Pinpoint the cell where the given text exists, returning its [X, Y] midpoint coordinate. 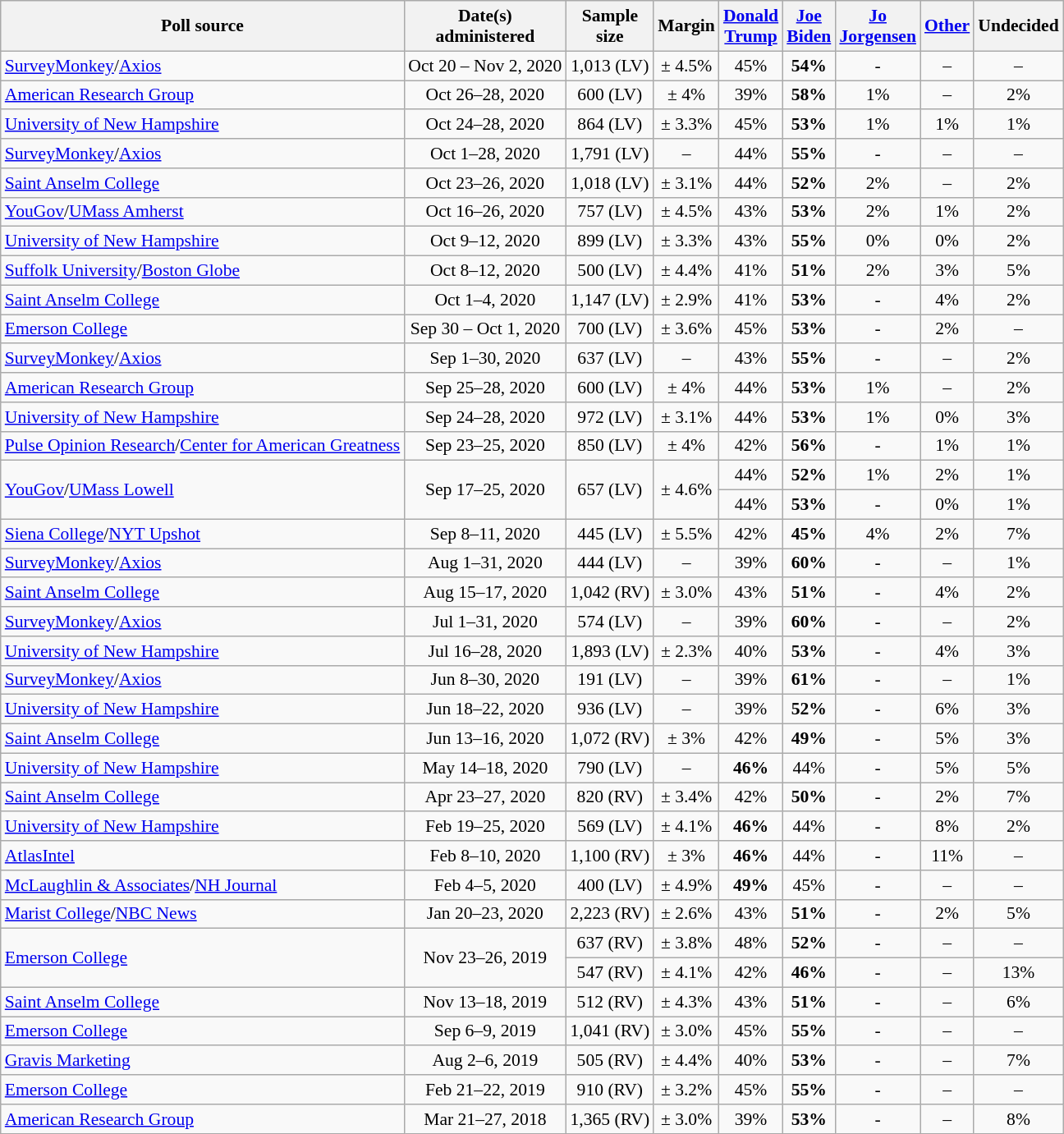
± 4.3% [686, 1002]
Nov 13–18, 2019 [484, 1002]
Date(s)administered [484, 26]
56% [809, 446]
Mar 21–27, 2018 [484, 1119]
Aug 2–6, 2019 [484, 1061]
Suffolk University/Boston Globe [203, 271]
972 (LV) [609, 417]
864 (LV) [609, 125]
Aug 1–31, 2020 [484, 563]
54% [809, 66]
Undecided [1018, 26]
Oct 24–28, 2020 [484, 125]
Feb 8–10, 2020 [484, 856]
790 (LV) [609, 768]
Oct 26–28, 2020 [484, 95]
637 (RV) [609, 943]
± 4.6% [686, 489]
58% [809, 95]
899 (LV) [609, 241]
657 (LV) [609, 489]
Poll source [203, 26]
820 (RV) [609, 797]
± 4.9% [686, 885]
936 (LV) [609, 709]
547 (RV) [609, 973]
Sep 6–9, 2019 [484, 1031]
1,893 (LV) [609, 651]
± 3.2% [686, 1090]
Jul 16–28, 2020 [484, 651]
YouGov/UMass Lowell [203, 489]
Siena College/NYT Upshot [203, 534]
YouGov/UMass Amherst [203, 212]
AtlasIntel [203, 856]
McLaughlin & Associates/NH Journal [203, 885]
Sep 24–28, 2020 [484, 417]
1,018 (LV) [609, 183]
JoeBiden [809, 26]
Feb 4–5, 2020 [484, 885]
Jun 13–16, 2020 [484, 739]
191 (LV) [609, 680]
637 (LV) [609, 359]
Sep 8–11, 2020 [484, 534]
569 (LV) [609, 827]
Sep 25–28, 2020 [484, 388]
505 (RV) [609, 1061]
61% [809, 680]
757 (LV) [609, 212]
Feb 21–22, 2019 [484, 1090]
850 (LV) [609, 446]
1,042 (RV) [609, 593]
1,013 (LV) [609, 66]
1,100 (RV) [609, 856]
574 (LV) [609, 622]
Aug 15–17, 2020 [484, 593]
1,147 (LV) [609, 300]
1,791 (LV) [609, 154]
± 2.3% [686, 651]
Sep 1–30, 2020 [484, 359]
Margin [686, 26]
Sep 17–25, 2020 [484, 489]
1,072 (RV) [609, 739]
Gravis Marketing [203, 1061]
Jun 18–22, 2020 [484, 709]
Apr 23–27, 2020 [484, 797]
± 5.5% [686, 534]
Pulse Opinion Research/Center for American Greatness [203, 446]
Samplesize [609, 26]
DonaldTrump [750, 26]
± 2.9% [686, 300]
Oct 23–26, 2020 [484, 183]
400 (LV) [609, 885]
Jan 20–23, 2020 [484, 914]
Oct 9–12, 2020 [484, 241]
Oct 1–4, 2020 [484, 300]
Sep 23–25, 2020 [484, 446]
910 (RV) [609, 1090]
2,223 (RV) [609, 914]
May 14–18, 2020 [484, 768]
Oct 1–28, 2020 [484, 154]
1,041 (RV) [609, 1031]
± 3.4% [686, 797]
444 (LV) [609, 563]
Oct 20 – Nov 2, 2020 [484, 66]
445 (LV) [609, 534]
1,365 (RV) [609, 1119]
13% [1018, 973]
JoJorgensen [878, 26]
11% [947, 856]
50% [809, 797]
500 (LV) [609, 271]
700 (LV) [609, 329]
Oct 16–26, 2020 [484, 212]
± 3.8% [686, 943]
Oct 8–12, 2020 [484, 271]
Other [947, 26]
Jul 1–31, 2020 [484, 622]
± 2.6% [686, 914]
48% [750, 943]
Marist College/NBC News [203, 914]
± 3.6% [686, 329]
Feb 19–25, 2020 [484, 827]
512 (RV) [609, 1002]
Jun 8–30, 2020 [484, 680]
Sep 30 – Oct 1, 2020 [484, 329]
Nov 23–26, 2019 [484, 957]
